Scan for the cell matching the given text and deliver its [x, y] coordinate at center. 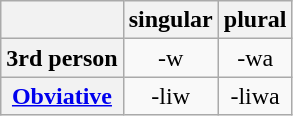
-liwa [255, 96]
-liw [170, 96]
Obviative [62, 96]
3rd person [62, 58]
-w [170, 58]
plural [255, 20]
-wa [255, 58]
singular [170, 20]
